Scan for the cell matching the given text and deliver its [x, y] coordinate at center. 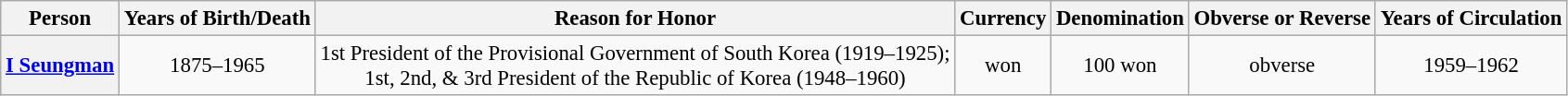
Obverse or Reverse [1281, 18]
1875–1965 [217, 66]
Currency [1003, 18]
100 won [1120, 66]
1959–1962 [1471, 66]
I Seungman [60, 66]
won [1003, 66]
obverse [1281, 66]
Reason for Honor [635, 18]
Person [60, 18]
Years of Circulation [1471, 18]
1st President of the Provisional Government of South Korea (1919–1925);1st, 2nd, & 3rd President of the Republic of Korea (1948–1960) [635, 66]
Years of Birth/Death [217, 18]
Denomination [1120, 18]
